Return (X, Y) of the center of cell containing provided text 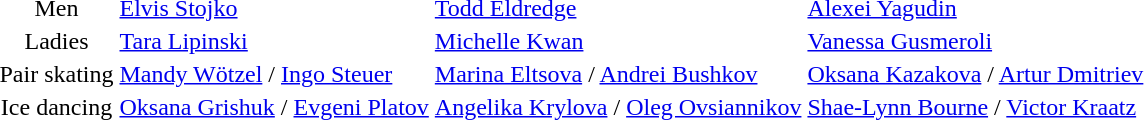
Marina Eltsova / Andrei Bushkov (618, 74)
Mandy Wötzel / Ingo Steuer (274, 74)
Michelle Kwan (618, 41)
Tara Lipinski (274, 41)
